Return the (x, y) coordinate for the center point of the cell that contains the specified text.  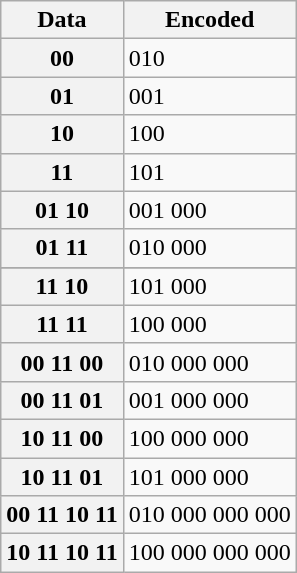
11 11 (62, 324)
00 (62, 58)
100 000 000 000 (210, 553)
Data (62, 20)
10 11 10 11 (62, 553)
101 000 000 (210, 477)
01 10 (62, 210)
10 (62, 134)
00 11 01 (62, 400)
00 11 10 11 (62, 515)
101 (210, 172)
100 000 000 (210, 438)
10 11 01 (62, 477)
01 (62, 96)
01 11 (62, 248)
00 11 00 (62, 362)
001 (210, 96)
001 000 000 (210, 400)
10 11 00 (62, 438)
100 000 (210, 324)
Encoded (210, 20)
010 000 000 000 (210, 515)
101 000 (210, 286)
100 (210, 134)
11 10 (62, 286)
010 000 000 (210, 362)
010 (210, 58)
001 000 (210, 210)
010 000 (210, 248)
11 (62, 172)
